Pinpoint the cell where the given text exists, returning its [X, Y] midpoint coordinate. 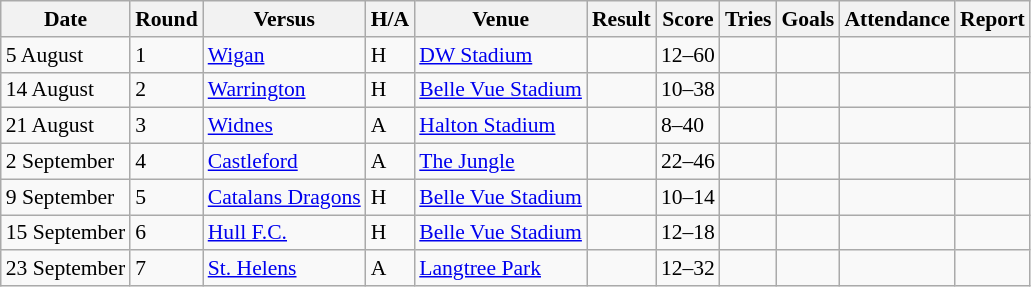
5 [166, 197]
Versus [284, 19]
Castleford [284, 162]
8–40 [688, 126]
2 [166, 90]
Langtree Park [500, 269]
Goals [808, 19]
12–60 [688, 55]
Round [166, 19]
12–18 [688, 233]
10–38 [688, 90]
3 [166, 126]
Wigan [284, 55]
10–14 [688, 197]
Widnes [284, 126]
Attendance [897, 19]
Venue [500, 19]
Report [992, 19]
23 September [66, 269]
Catalans Dragons [284, 197]
1 [166, 55]
Tries [748, 19]
Score [688, 19]
14 August [66, 90]
DW Stadium [500, 55]
Warrington [284, 90]
9 September [66, 197]
7 [166, 269]
H/A [390, 19]
Halton Stadium [500, 126]
Hull F.C. [284, 233]
6 [166, 233]
12–32 [688, 269]
15 September [66, 233]
5 August [66, 55]
Result [622, 19]
22–46 [688, 162]
21 August [66, 126]
Date [66, 19]
St. Helens [284, 269]
The Jungle [500, 162]
4 [166, 162]
2 September [66, 162]
